Capture the cell that displays the provided text and extract its (X, Y) central coordinate. 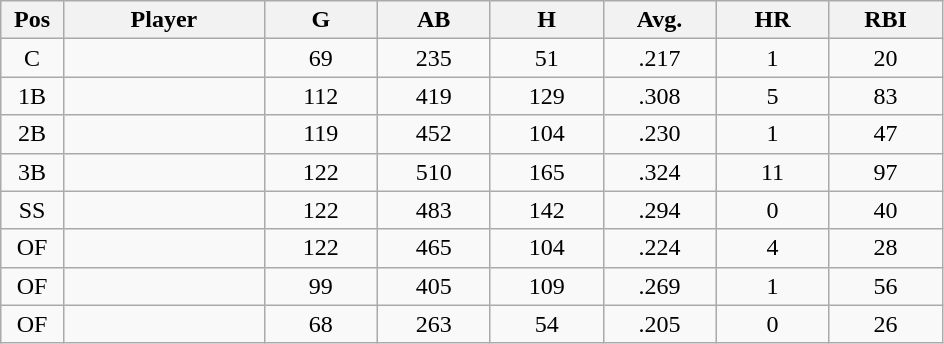
H (546, 20)
HR (772, 20)
5 (772, 96)
99 (320, 286)
.217 (660, 58)
.294 (660, 210)
68 (320, 324)
419 (434, 96)
235 (434, 58)
.205 (660, 324)
Avg. (660, 20)
Player (164, 20)
AB (434, 20)
83 (886, 96)
69 (320, 58)
1B (32, 96)
47 (886, 134)
SS (32, 210)
C (32, 58)
RBI (886, 20)
510 (434, 172)
2B (32, 134)
142 (546, 210)
.230 (660, 134)
.324 (660, 172)
109 (546, 286)
119 (320, 134)
165 (546, 172)
28 (886, 248)
263 (434, 324)
97 (886, 172)
51 (546, 58)
.269 (660, 286)
Pos (32, 20)
G (320, 20)
20 (886, 58)
54 (546, 324)
3B (32, 172)
40 (886, 210)
112 (320, 96)
11 (772, 172)
.224 (660, 248)
405 (434, 286)
465 (434, 248)
483 (434, 210)
26 (886, 324)
452 (434, 134)
56 (886, 286)
.308 (660, 96)
129 (546, 96)
4 (772, 248)
